Detect which cell encompasses the target text, then output its (X, Y) center coordinate. 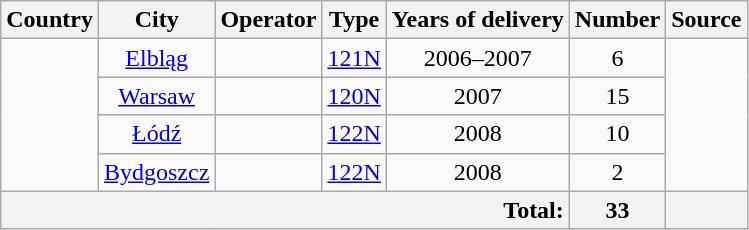
Bydgoszcz (156, 172)
Operator (268, 20)
Warsaw (156, 96)
33 (617, 210)
121N (354, 58)
Source (706, 20)
6 (617, 58)
Łódź (156, 134)
120N (354, 96)
Years of delivery (478, 20)
2007 (478, 96)
Country (50, 20)
Total: (286, 210)
2006–2007 (478, 58)
City (156, 20)
15 (617, 96)
10 (617, 134)
Type (354, 20)
2 (617, 172)
Number (617, 20)
Elbląg (156, 58)
